Pinpoint the cell where the given text exists, returning its (X, Y) midpoint coordinate. 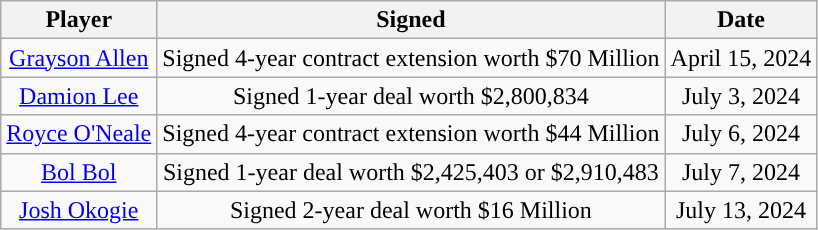
Player (79, 20)
Signed 1-year deal worth $2,425,403 or $2,910,483 (411, 172)
Bol Bol (79, 172)
Signed 1-year deal worth $2,800,834 (411, 96)
Grayson Allen (79, 58)
Signed 2-year deal worth $16 Million (411, 210)
July 7, 2024 (741, 172)
Royce O'Neale (79, 134)
July 3, 2024 (741, 96)
April 15, 2024 (741, 58)
Signed 4-year contract extension worth $70 Million (411, 58)
July 13, 2024 (741, 210)
Damion Lee (79, 96)
Signed (411, 20)
Signed 4-year contract extension worth $44 Million (411, 134)
Date (741, 20)
July 6, 2024 (741, 134)
Josh Okogie (79, 210)
